Pinpoint the cell where the given text exists, returning its (x, y) midpoint coordinate. 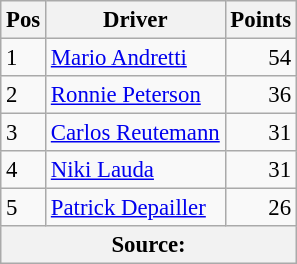
4 (24, 170)
Points (260, 20)
Ronnie Peterson (136, 95)
Mario Andretti (136, 58)
2 (24, 95)
26 (260, 208)
Niki Lauda (136, 170)
Driver (136, 20)
Patrick Depailler (136, 208)
Source: (149, 245)
1 (24, 58)
54 (260, 58)
Carlos Reutemann (136, 133)
Pos (24, 20)
3 (24, 133)
5 (24, 208)
36 (260, 95)
